Search for the cell housing the specified text and yield its [x, y] center coordinate. 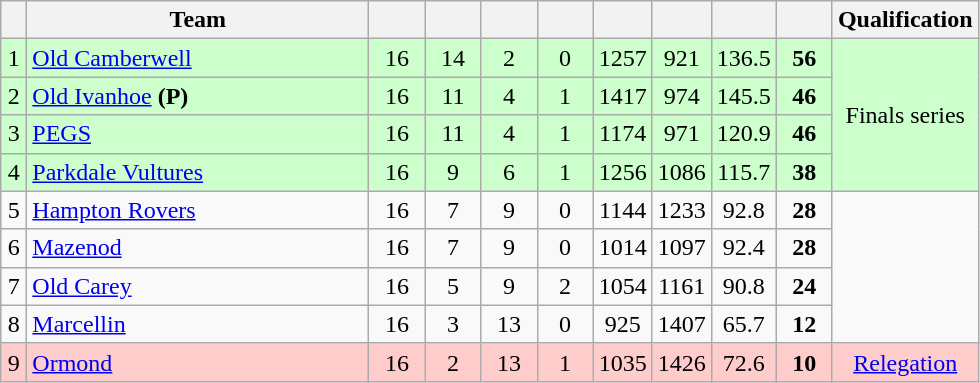
1417 [622, 96]
971 [682, 134]
921 [682, 58]
1054 [622, 286]
925 [622, 324]
1144 [622, 210]
1256 [622, 172]
56 [804, 58]
1407 [682, 324]
Marcellin [198, 324]
Old Carey [198, 286]
1097 [682, 248]
92.4 [744, 248]
1174 [622, 134]
1014 [622, 248]
115.7 [744, 172]
8 [14, 324]
1257 [622, 58]
145.5 [744, 96]
Old Camberwell [198, 58]
Team [198, 20]
1426 [682, 362]
1233 [682, 210]
1086 [682, 172]
974 [682, 96]
14 [453, 58]
Qualification [905, 20]
72.6 [744, 362]
1161 [682, 286]
PEGS [198, 134]
Ormond [198, 362]
120.9 [744, 134]
Parkdale Vultures [198, 172]
92.8 [744, 210]
10 [804, 362]
Relegation [905, 362]
136.5 [744, 58]
90.8 [744, 286]
12 [804, 324]
Old Ivanhoe (P) [198, 96]
Hampton Rovers [198, 210]
1035 [622, 362]
24 [804, 286]
Finals series [905, 115]
65.7 [744, 324]
Mazenod [198, 248]
38 [804, 172]
